Return the [x, y] coordinate for the center point of the cell that contains the specified text.  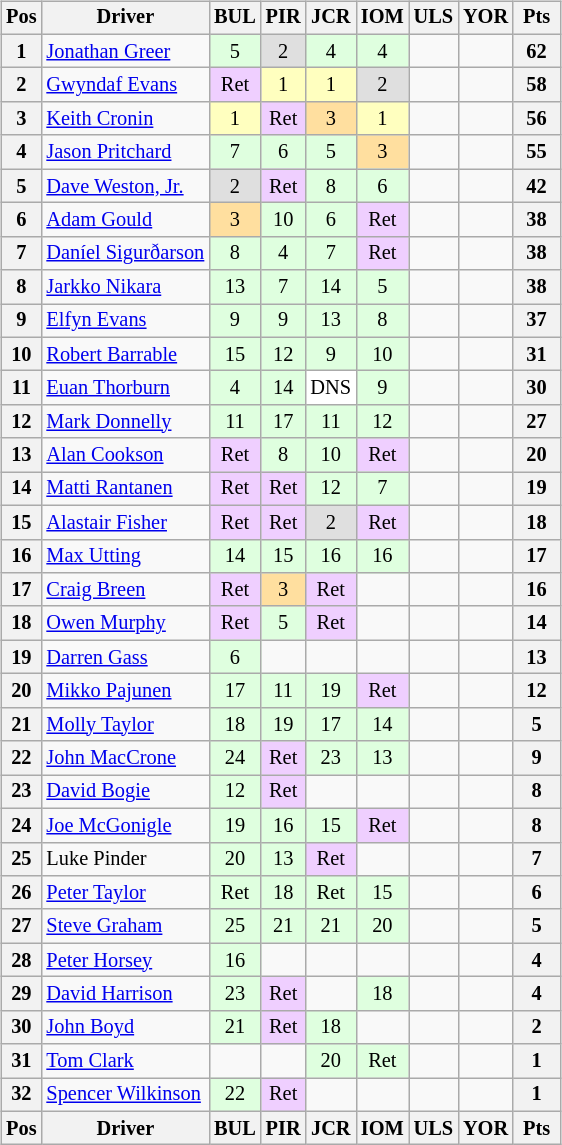
Daníel Sigurðarson [125, 253]
Craig Breen [125, 590]
Peter Taylor [125, 893]
Peter Horsey [125, 960]
Molly Taylor [125, 724]
Luke Pinder [125, 859]
David Harrison [125, 994]
Jonathan Greer [125, 51]
Owen Murphy [125, 623]
56 [536, 119]
Alastair Fisher [125, 522]
David Bogie [125, 792]
Jarkko Nikara [125, 287]
29 [21, 994]
42 [536, 186]
Keith Cronin [125, 119]
Gwyndaf Evans [125, 85]
Mark Donnelly [125, 422]
Adam Gould [125, 220]
58 [536, 85]
Elfyn Evans [125, 321]
Max Utting [125, 556]
Dave Weston, Jr. [125, 186]
Tom Clark [125, 1061]
26 [21, 893]
John Boyd [125, 1027]
62 [536, 51]
Darren Gass [125, 657]
DNS [331, 388]
55 [536, 152]
Robert Barrable [125, 354]
Spencer Wilkinson [125, 1095]
Steve Graham [125, 926]
Matti Rantanen [125, 489]
Euan Thorburn [125, 388]
Jason Pritchard [125, 152]
Joe McGonigle [125, 825]
Mikko Pajunen [125, 691]
Alan Cookson [125, 455]
32 [21, 1095]
37 [536, 321]
28 [21, 960]
John MacCrone [125, 758]
